Pinpoint the cell where the given text exists, returning its (x, y) midpoint coordinate. 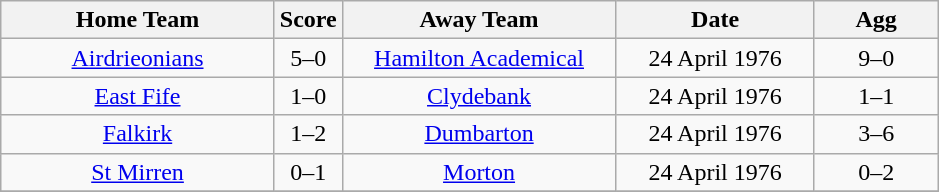
Clydebank (479, 96)
Date (716, 20)
0–2 (876, 172)
0–1 (308, 172)
Score (308, 20)
Agg (876, 20)
1–0 (308, 96)
St Mirren (138, 172)
Hamilton Academical (479, 58)
Away Team (479, 20)
1–1 (876, 96)
9–0 (876, 58)
Airdrieonians (138, 58)
1–2 (308, 134)
East Fife (138, 96)
5–0 (308, 58)
Morton (479, 172)
Dumbarton (479, 134)
Falkirk (138, 134)
Home Team (138, 20)
3–6 (876, 134)
